Search for the cell housing the specified text and yield its (x, y) center coordinate. 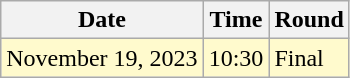
Date (102, 20)
10:30 (236, 58)
Final (309, 58)
Round (309, 20)
November 19, 2023 (102, 58)
Time (236, 20)
